Output the (X, Y) coordinate of the center of the cell containing the given text.  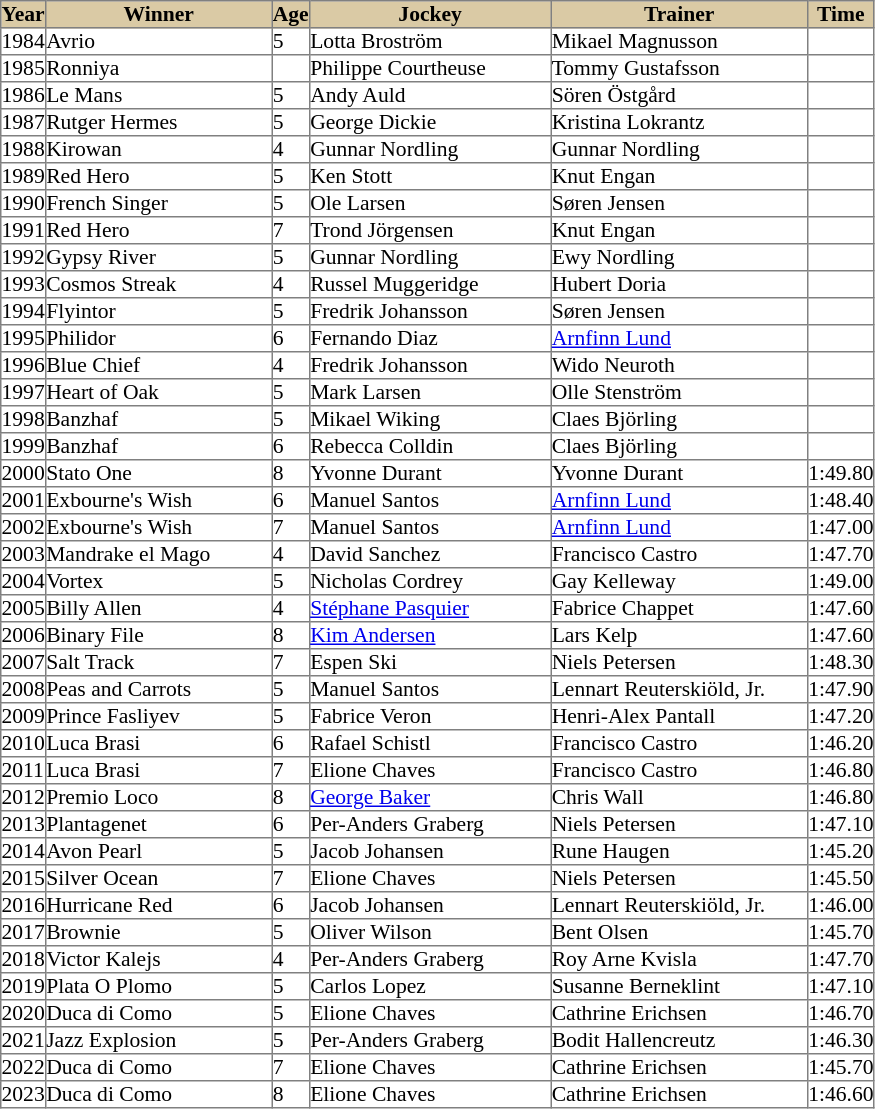
2014 (24, 852)
Chris Wall (679, 798)
Brownie (158, 932)
Philippe Courtheuse (430, 68)
Oliver Wilson (430, 932)
David Sanchez (430, 554)
Plantagenet (158, 824)
2013 (24, 824)
2015 (24, 878)
Premio Loco (158, 798)
2002 (24, 528)
Peas and Carrots (158, 690)
1:49.80 (840, 474)
Bent Olsen (679, 932)
2001 (24, 500)
Age (290, 14)
1994 (24, 312)
Time (840, 14)
2022 (24, 1068)
Sören Östgård (679, 96)
Olle Stenström (679, 392)
Silver Ocean (158, 878)
Cosmos Streak (158, 284)
Ronniya (158, 68)
Billy Allen (158, 608)
Fernando Diaz (430, 338)
Stéphane Pasquier (430, 608)
1:46.70 (840, 1014)
2021 (24, 1040)
Kirowan (158, 150)
1989 (24, 176)
2008 (24, 690)
Bodit Hallencreutz (679, 1040)
Andy Auld (430, 96)
Vortex (158, 582)
Winner (158, 14)
Plata O Plomo (158, 986)
Russel Muggeridge (430, 284)
2019 (24, 986)
2007 (24, 662)
George Baker (430, 798)
1997 (24, 392)
Avrio (158, 42)
Carlos Lopez (430, 986)
1:45.50 (840, 878)
1993 (24, 284)
Lars Kelp (679, 636)
Prince Fasliyev (158, 716)
Lotta Broström (430, 42)
Fabrice Chappet (679, 608)
Roy Arne Kvisla (679, 960)
1:46.20 (840, 744)
1996 (24, 366)
Henri-Alex Pantall (679, 716)
Victor Kalejs (158, 960)
Philidor (158, 338)
Nicholas Cordrey (430, 582)
2011 (24, 770)
Hurricane Red (158, 906)
Tommy Gustafsson (679, 68)
1:47.00 (840, 528)
Mikael Wiking (430, 420)
2012 (24, 798)
2000 (24, 474)
Trainer (679, 14)
1986 (24, 96)
Ken Stott (430, 176)
1999 (24, 446)
1:48.40 (840, 500)
Ewy Nordling (679, 258)
Hubert Doria (679, 284)
Rebecca Colldin (430, 446)
1991 (24, 230)
2009 (24, 716)
1:48.30 (840, 662)
2023 (24, 1094)
Ole Larsen (430, 204)
2003 (24, 554)
Trond Jörgensen (430, 230)
1:46.60 (840, 1094)
2018 (24, 960)
1:46.30 (840, 1040)
George Dickie (430, 122)
Flyintor (158, 312)
2004 (24, 582)
2017 (24, 932)
1:49.00 (840, 582)
1998 (24, 420)
Gypsy River (158, 258)
1992 (24, 258)
2005 (24, 608)
1988 (24, 150)
Jazz Explosion (158, 1040)
Heart of Oak (158, 392)
Rafael Schistl (430, 744)
Salt Track (158, 662)
Jockey (430, 14)
1990 (24, 204)
Avon Pearl (158, 852)
Rune Haugen (679, 852)
Kim Andersen (430, 636)
French Singer (158, 204)
Blue Chief (158, 366)
Binary File (158, 636)
Rutger Hermes (158, 122)
1:46.00 (840, 906)
Kristina Lokrantz (679, 122)
Wido Neuroth (679, 366)
2010 (24, 744)
Year (24, 14)
Espen Ski (430, 662)
1:47.90 (840, 690)
2006 (24, 636)
Gay Kelleway (679, 582)
Fabrice Veron (430, 716)
1985 (24, 68)
Le Mans (158, 96)
2016 (24, 906)
1:45.20 (840, 852)
1995 (24, 338)
Mikael Magnusson (679, 42)
Mandrake el Mago (158, 554)
Susanne Berneklint (679, 986)
Stato One (158, 474)
1987 (24, 122)
1984 (24, 42)
2020 (24, 1014)
1:47.20 (840, 716)
Mark Larsen (430, 392)
